Return [X, Y] of the center of cell containing provided text 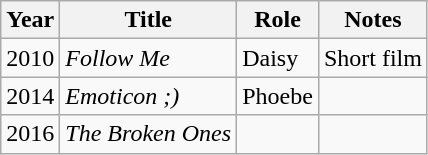
Short film [372, 58]
2014 [30, 96]
Notes [372, 20]
Emoticon ;) [148, 96]
2010 [30, 58]
Follow Me [148, 58]
Title [148, 20]
The Broken Ones [148, 134]
Daisy [278, 58]
Year [30, 20]
2016 [30, 134]
Role [278, 20]
Phoebe [278, 96]
